Identify which cell holds the provided text, then report its [X, Y] central coordinate. 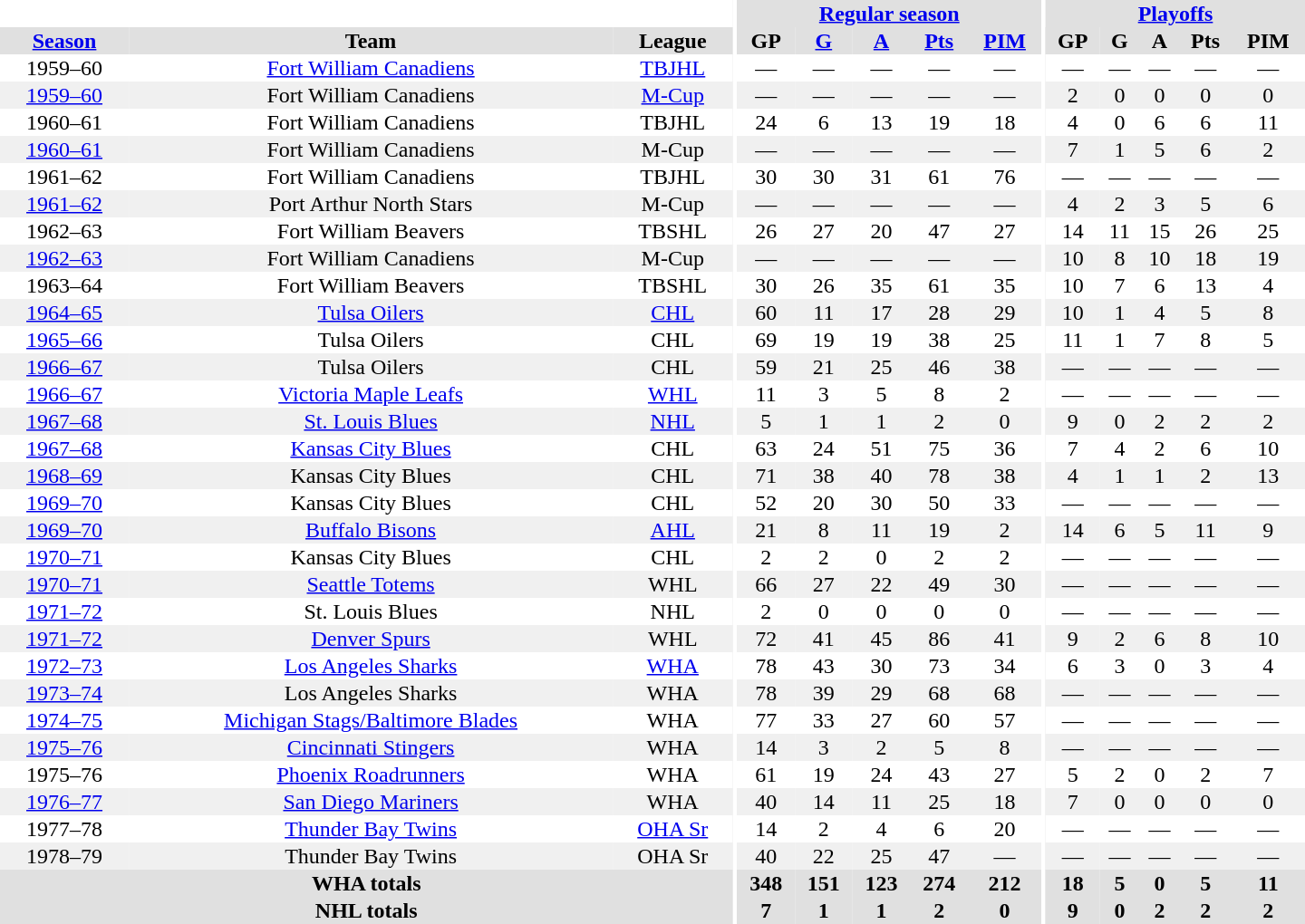
Michigan Stags/Baltimore Blades [371, 720]
72 [766, 639]
League [672, 41]
Cincinnati Stingers [371, 747]
1978–79 [64, 856]
76 [1004, 177]
Port Arthur North Stars [371, 204]
WHA totals [366, 883]
Buffalo Bisons [371, 530]
63 [766, 448]
46 [939, 367]
274 [939, 883]
Seattle Totems [371, 584]
Victoria Maple Leafs [371, 394]
34 [1004, 666]
AHL [672, 530]
1968–69 [64, 476]
31 [882, 177]
17 [882, 313]
77 [766, 720]
Team [371, 41]
Playoffs [1175, 14]
348 [766, 883]
57 [1004, 720]
51 [882, 448]
49 [939, 584]
75 [939, 448]
36 [1004, 448]
15 [1159, 231]
151 [824, 883]
1973–74 [64, 693]
66 [766, 584]
73 [939, 666]
Denver Spurs [371, 639]
52 [766, 503]
1965–66 [64, 340]
59 [766, 367]
28 [939, 313]
Phoenix Roadrunners [371, 775]
212 [1004, 883]
1974–75 [64, 720]
39 [824, 693]
1964–65 [64, 313]
1976–77 [64, 802]
86 [939, 639]
50 [939, 503]
45 [882, 639]
69 [766, 340]
NHL totals [366, 910]
1963–64 [64, 285]
1972–73 [64, 666]
Season [64, 41]
123 [882, 883]
71 [766, 476]
San Diego Mariners [371, 802]
1977–78 [64, 829]
Regular season [889, 14]
